Locate the cell with the specified text and output its [x, y] center coordinate. 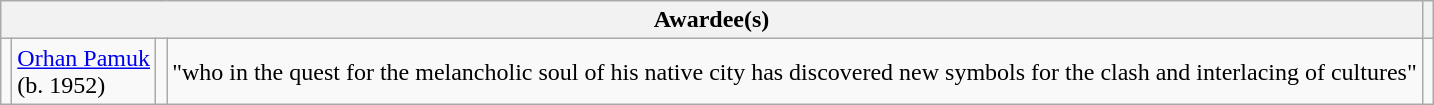
Awardee(s) [712, 20]
"who in the quest for the melancholic soul of his native city has discovered new symbols for the clash and interlacing of cultures" [795, 72]
Orhan Pamuk(b. 1952) [84, 72]
